Scan for the cell matching the given text and deliver its [x, y] coordinate at center. 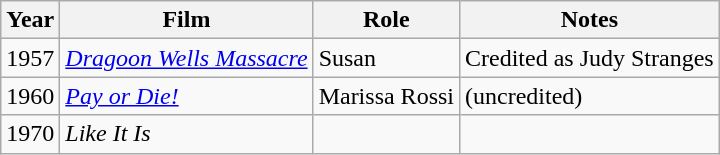
1957 [30, 58]
Role [386, 20]
Credited as Judy Stranges [590, 58]
1960 [30, 96]
Marissa Rossi [386, 96]
Dragoon Wells Massacre [186, 58]
Pay or Die! [186, 96]
Like It Is [186, 134]
Film [186, 20]
Year [30, 20]
Susan [386, 58]
1970 [30, 134]
(uncredited) [590, 96]
Notes [590, 20]
